Search for the cell housing the specified text and yield its (x, y) center coordinate. 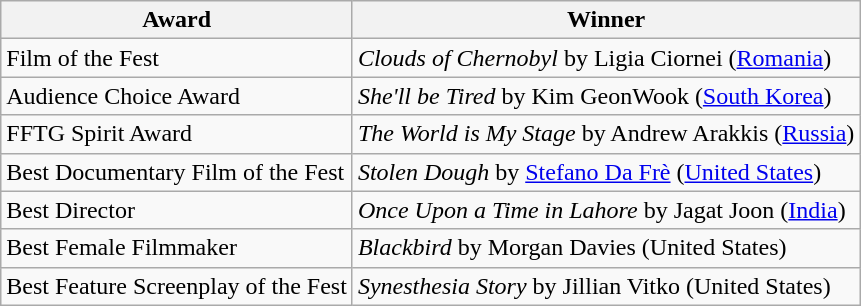
Audience Choice Award (177, 96)
Best Documentary Film of the Fest (177, 172)
Winner (606, 20)
Film of the Fest (177, 58)
Once Upon a Time in Lahore by Jagat Joon (India) (606, 210)
She'll be Tired by Kim GeonWook (South Korea) (606, 96)
FFTG Spirit Award (177, 134)
Clouds of Chernobyl by Ligia Ciornei (Romania) (606, 58)
Award (177, 20)
The World is My Stage by Andrew Arakkis (Russia) (606, 134)
Blackbird by Morgan Davies (United States) (606, 248)
Best Feature Screenplay of the Fest (177, 286)
Best Director (177, 210)
Synesthesia Story by Jillian Vitko (United States) (606, 286)
Best Female Filmmaker (177, 248)
Stolen Dough by Stefano Da Frè (United States) (606, 172)
